For the text-containing cell, return its midpoint in (X, Y) coordinate format. 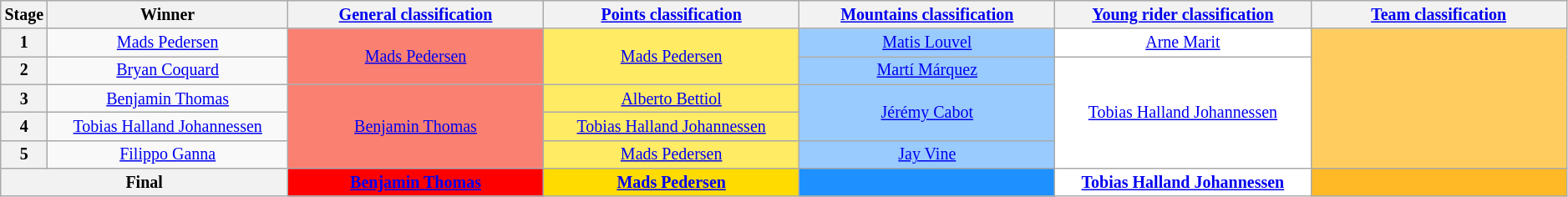
3 (24, 98)
Young rider classification (1183, 15)
1 (24, 43)
General classification (415, 15)
Matis Louvel (927, 43)
Stage (24, 15)
Martí Márquez (927, 70)
Final (145, 182)
2 (24, 70)
Jérémy Cabot (927, 112)
Team classification (1439, 15)
Winner (168, 15)
Points classification (672, 15)
Jay Vine (927, 154)
Arne Marit (1183, 43)
Filippo Ganna (168, 154)
Mountains classification (927, 15)
5 (24, 154)
Bryan Coquard (168, 70)
4 (24, 127)
Alberto Bettiol (672, 98)
